Detect which cell encompasses the target text, then output its (x, y) center coordinate. 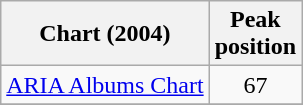
Peakposition (255, 34)
67 (255, 85)
ARIA Albums Chart (105, 85)
Chart (2004) (105, 34)
